Find where the given text appears and provide that cell's center as [X, Y] coordinate. 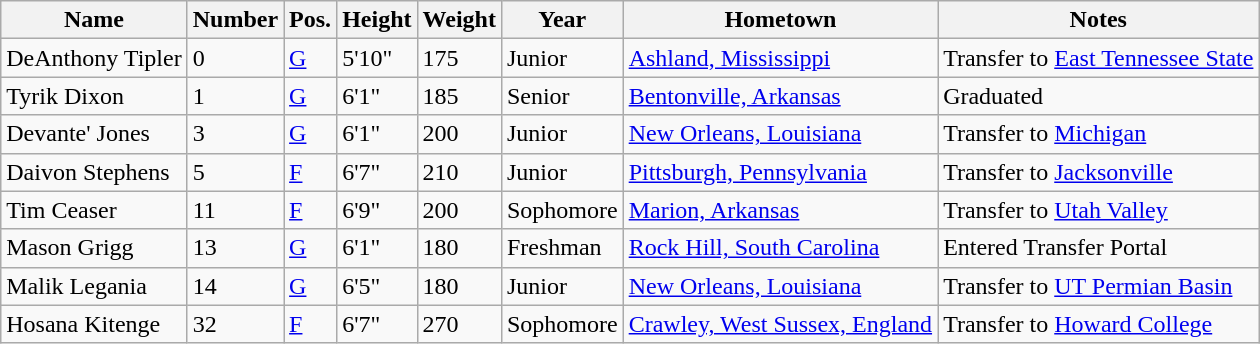
Transfer to Utah Valley [1098, 210]
Year [562, 20]
175 [459, 58]
Hometown [780, 20]
Transfer to Michigan [1098, 134]
14 [235, 286]
Transfer to UT Permian Basin [1098, 286]
DeAnthony Tipler [94, 58]
Height [377, 20]
210 [459, 172]
Ashland, Mississippi [780, 58]
Pos. [310, 20]
Transfer to Howard College [1098, 324]
Transfer to Jacksonville [1098, 172]
Marion, Arkansas [780, 210]
Crawley, West Sussex, England [780, 324]
Freshman [562, 248]
Devante' Jones [94, 134]
6'9" [377, 210]
Transfer to East Tennessee State [1098, 58]
Daivon Stephens [94, 172]
Entered Transfer Portal [1098, 248]
Weight [459, 20]
3 [235, 134]
Bentonville, Arkansas [780, 96]
Mason Grigg [94, 248]
5 [235, 172]
185 [459, 96]
0 [235, 58]
Tyrik Dixon [94, 96]
6'5" [377, 286]
13 [235, 248]
Rock Hill, South Carolina [780, 248]
Pittsburgh, Pennsylvania [780, 172]
Notes [1098, 20]
Hosana Kitenge [94, 324]
Tim Ceaser [94, 210]
Senior [562, 96]
1 [235, 96]
Malik Legania [94, 286]
Graduated [1098, 96]
Number [235, 20]
11 [235, 210]
5'10" [377, 58]
32 [235, 324]
Name [94, 20]
270 [459, 324]
